Detect which cell encompasses the target text, then output its [X, Y] center coordinate. 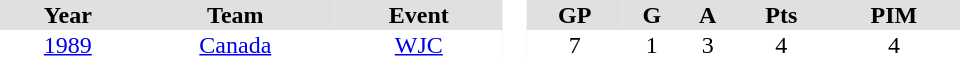
1 [652, 45]
GP [574, 15]
7 [574, 45]
Pts [782, 15]
1989 [68, 45]
Year [68, 15]
A [708, 15]
Team [236, 15]
PIM [894, 15]
Event [419, 15]
Canada [236, 45]
3 [708, 45]
G [652, 15]
WJC [419, 45]
